Identify which cell holds the provided text, then report its [x, y] central coordinate. 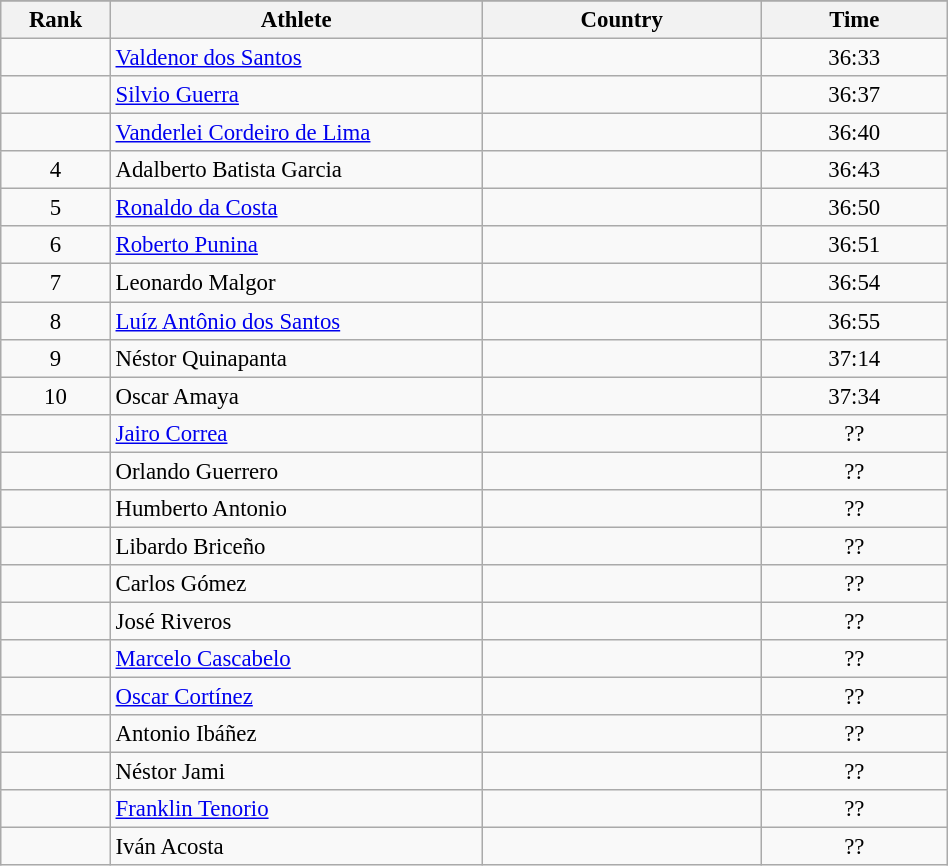
Orlando Guerrero [296, 471]
Country [622, 20]
8 [56, 321]
36:55 [854, 321]
7 [56, 283]
9 [56, 358]
Antonio Ibáñez [296, 734]
36:50 [854, 208]
Néstor Jami [296, 772]
Silvio Guerra [296, 95]
Carlos Gómez [296, 584]
6 [56, 245]
Oscar Amaya [296, 396]
Valdenor dos Santos [296, 58]
José Riveros [296, 621]
Humberto Antonio [296, 509]
Leonardo Malgor [296, 283]
Vanderlei Cordeiro de Lima [296, 133]
36:51 [854, 245]
Jairo Correa [296, 433]
36:40 [854, 133]
Time [854, 20]
Rank [56, 20]
Iván Acosta [296, 847]
Oscar Cortínez [296, 697]
10 [56, 396]
Roberto Punina [296, 245]
Marcelo Cascabelo [296, 659]
Franklin Tenorio [296, 809]
36:54 [854, 283]
Ronaldo da Costa [296, 208]
Libardo Briceño [296, 546]
36:43 [854, 170]
Luíz Antônio dos Santos [296, 321]
Athlete [296, 20]
4 [56, 170]
Adalberto Batista Garcia [296, 170]
36:33 [854, 58]
37:14 [854, 358]
36:37 [854, 95]
37:34 [854, 396]
Néstor Quinapanta [296, 358]
5 [56, 208]
